Locate the cell with the specified text and output its (X, Y) center coordinate. 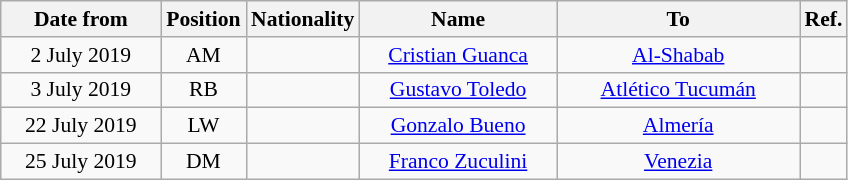
To (678, 19)
Date from (81, 19)
LW (204, 126)
Position (204, 19)
3 July 2019 (81, 90)
Ref. (824, 19)
Almería (678, 126)
DM (204, 162)
RB (204, 90)
Franco Zuculini (458, 162)
Nationality (302, 19)
Cristian Guanca (458, 55)
Venezia (678, 162)
25 July 2019 (81, 162)
22 July 2019 (81, 126)
Atlético Tucumán (678, 90)
2 July 2019 (81, 55)
Gonzalo Bueno (458, 126)
Al-Shabab (678, 55)
Gustavo Toledo (458, 90)
Name (458, 19)
AM (204, 55)
